Locate the cell with the specified text and output its (x, y) center coordinate. 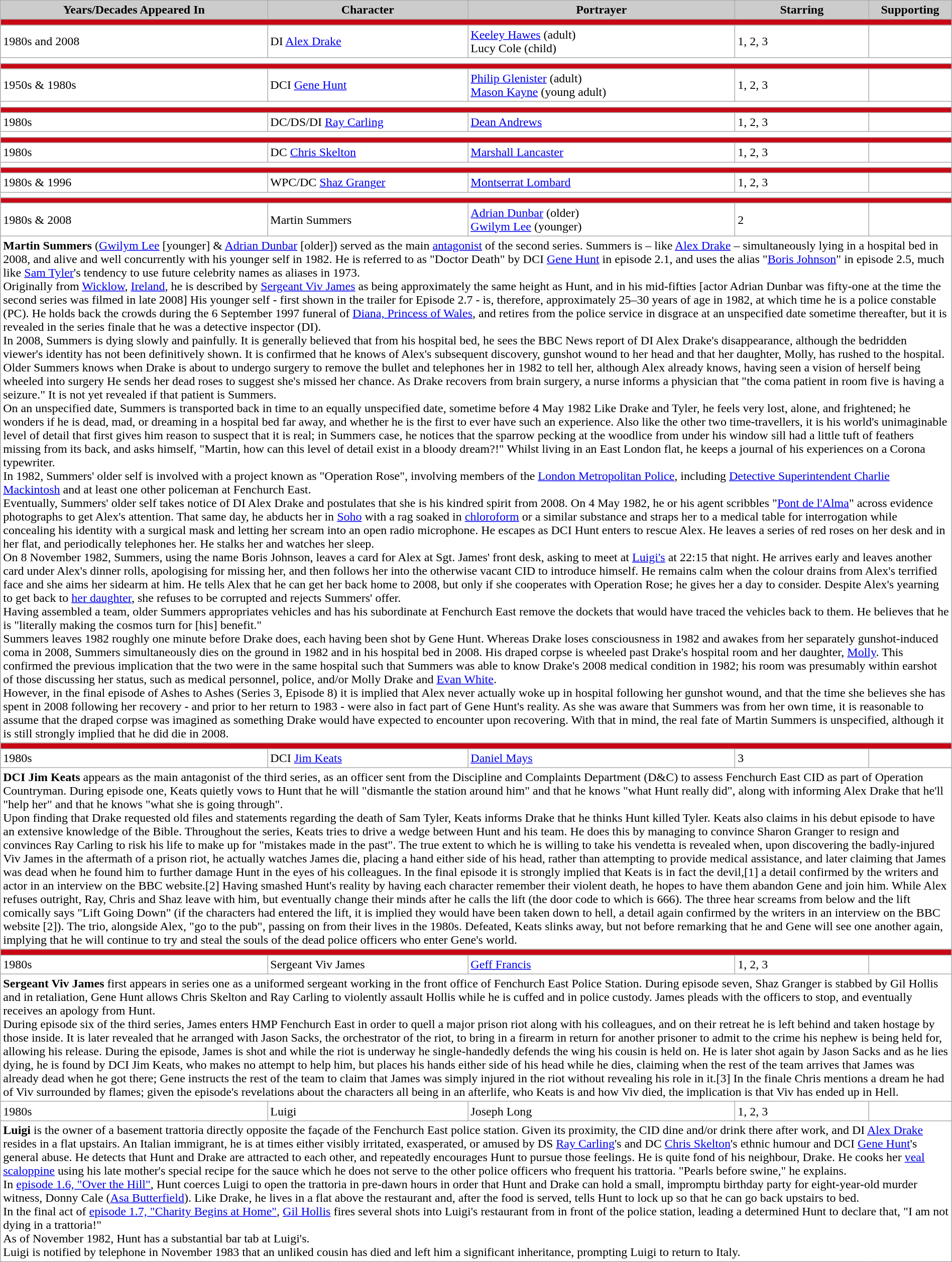
Portrayer (602, 10)
Adrian Dunbar (older)Gwilym Lee (younger) (602, 220)
DCI Gene Hunt (368, 85)
DCI Jim Keats (368, 758)
1980s and 2008 (134, 41)
2 (802, 220)
Marshall Lancaster (602, 152)
Dean Andrews (602, 122)
Supporting (910, 10)
Years/Decades Appeared In (134, 10)
Character (368, 10)
1950s & 1980s (134, 85)
Philip Glenister (adult)Mason Kayne (young adult) (602, 85)
Keeley Hawes (adult)Lucy Cole (child) (602, 41)
DC/DS/DI Ray Carling (368, 122)
1980s & 2008 (134, 220)
Montserrat Lombard (602, 183)
Starring (802, 10)
DC Chris Skelton (368, 152)
DI Alex Drake (368, 41)
Sergeant Viv James (368, 964)
Joseph Long (602, 1111)
1980s & 1996 (134, 183)
3 (802, 758)
Luigi (368, 1111)
WPC/DC Shaz Granger (368, 183)
Daniel Mays (602, 758)
Geff Francis (602, 964)
Martin Summers (368, 220)
